Return the [X, Y] coordinate for the center point of the cell that contains the specified text.  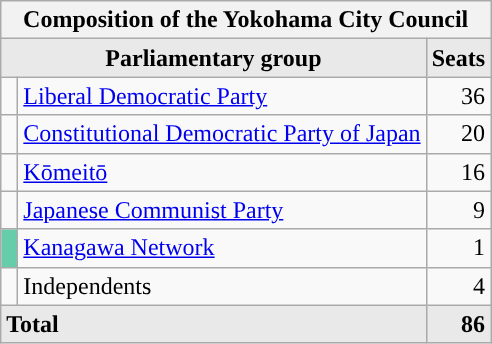
Kanagawa Network [222, 248]
1 [458, 248]
Composition of the Yokohama City Council [246, 20]
9 [458, 210]
86 [458, 324]
36 [458, 96]
Total [214, 324]
16 [458, 172]
Independents [222, 286]
Kōmeitō [222, 172]
20 [458, 134]
Parliamentary group [214, 58]
4 [458, 286]
Constitutional Democratic Party of Japan [222, 134]
Seats [458, 58]
Japanese Communist Party [222, 210]
Liberal Democratic Party [222, 96]
